Detect which cell encompasses the target text, then output its (x, y) center coordinate. 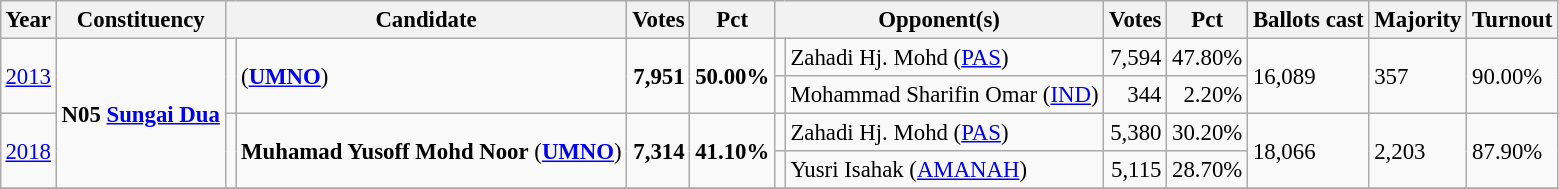
5,380 (1136, 133)
2,203 (1418, 152)
N05 Sungai Dua (140, 113)
Constituency (140, 20)
Year (28, 20)
357 (1418, 76)
Mohammad Sharifin Omar (IND) (944, 95)
(UMNO) (432, 76)
87.90% (1512, 152)
47.80% (1208, 57)
41.10% (732, 152)
28.70% (1208, 170)
90.00% (1512, 76)
7,314 (658, 152)
16,089 (1308, 76)
5,115 (1136, 170)
Yusri Isahak (AMANAH) (944, 170)
Opponent(s) (938, 20)
7,594 (1136, 57)
2.20% (1208, 95)
50.00% (732, 76)
Candidate (426, 20)
Turnout (1512, 20)
18,066 (1308, 152)
7,951 (658, 76)
2013 (28, 76)
30.20% (1208, 133)
344 (1136, 95)
2018 (28, 152)
Ballots cast (1308, 20)
Majority (1418, 20)
Muhamad Yusoff Mohd Noor (UMNO) (432, 152)
